Locate the cell with the specified text and output its [x, y] center coordinate. 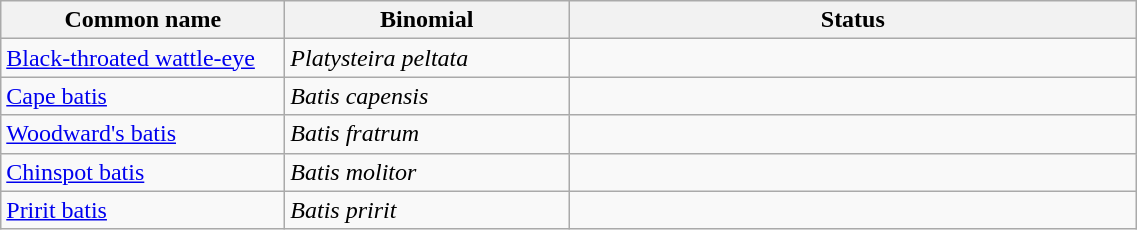
Batis pririt [427, 210]
Platysteira peltata [427, 58]
Status [853, 20]
Batis capensis [427, 96]
Batis molitor [427, 172]
Binomial [427, 20]
Common name [143, 20]
Cape batis [143, 96]
Chinspot batis [143, 172]
Black-throated wattle-eye [143, 58]
Batis fratrum [427, 134]
Woodward's batis [143, 134]
Pririt batis [143, 210]
